For the text-containing cell, return its midpoint in (x, y) coordinate format. 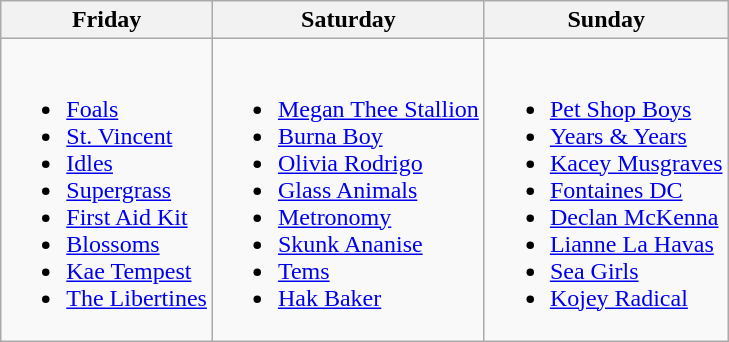
Friday (107, 20)
Saturday (348, 20)
FoalsSt. VincentIdlesSupergrassFirst Aid KitBlossomsKae TempestThe Libertines (107, 190)
Megan Thee StallionBurna BoyOlivia RodrigoGlass AnimalsMetronomySkunk AnaniseTemsHak Baker (348, 190)
Sunday (606, 20)
Pet Shop BoysYears & YearsKacey MusgravesFontaines DCDeclan McKennaLianne La HavasSea GirlsKojey Radical (606, 190)
